Return (X, Y) of the center of cell containing provided text 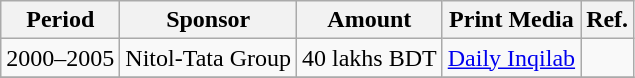
Sponsor (208, 20)
Print Media (511, 20)
Period (60, 20)
40 lakhs BDT (369, 58)
Daily Inqilab (511, 58)
Amount (369, 20)
Nitol-Tata Group (208, 58)
2000–2005 (60, 58)
Ref. (608, 20)
